Return (X, Y) of the center of cell containing provided text 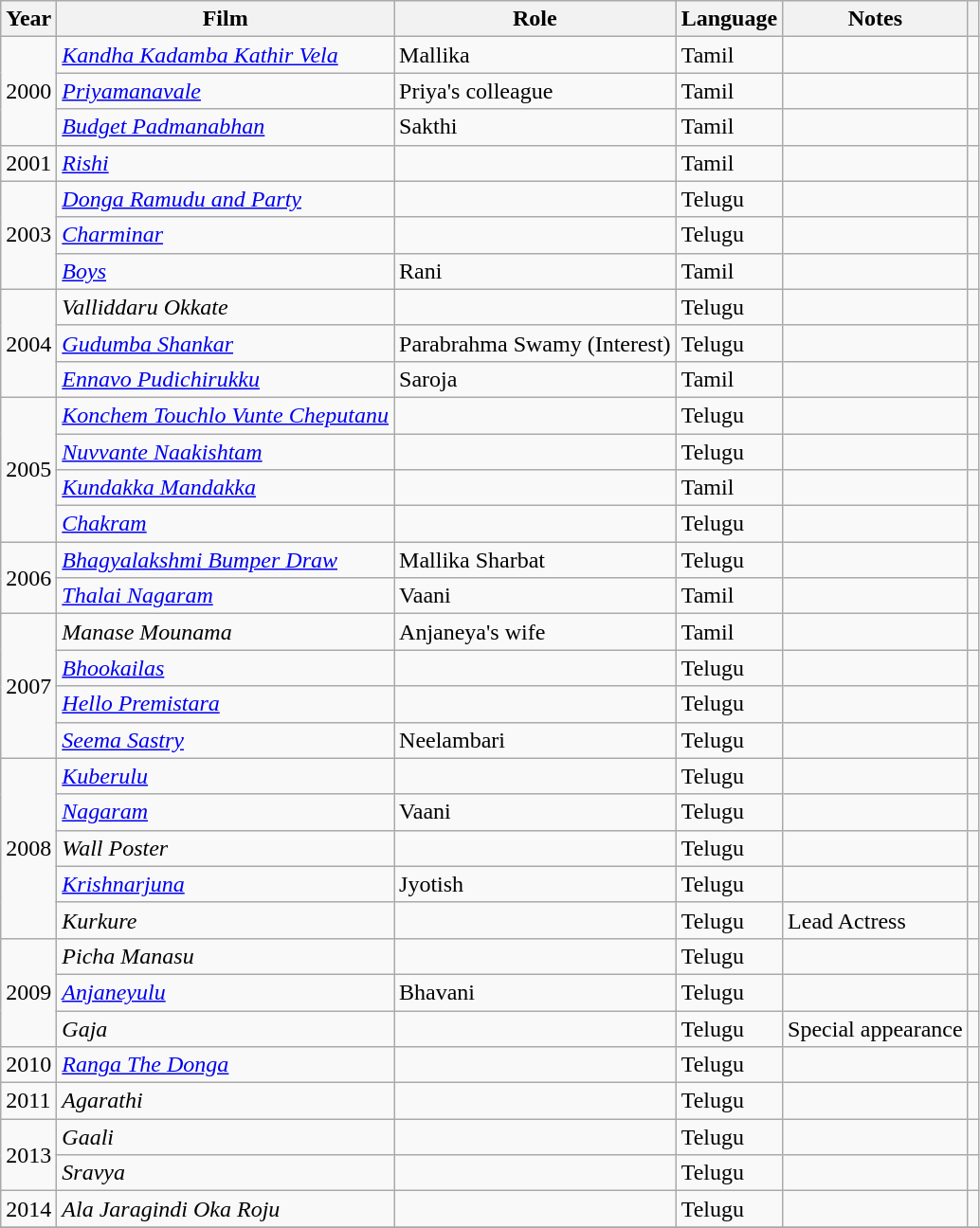
Ranga The Donga (226, 1065)
Agarathi (226, 1101)
Wall Poster (226, 848)
Konchem Touchlo Vunte Cheputanu (226, 415)
Ennavo Pudichirukku (226, 379)
2001 (28, 163)
Picha Manasu (226, 956)
Gudumba Shankar (226, 343)
2009 (28, 992)
2008 (28, 848)
Charminar (226, 235)
Year (28, 19)
Hello Premistara (226, 704)
2004 (28, 343)
2014 (28, 1209)
Anjaneyulu (226, 992)
Sakthi (535, 127)
Parabrahma Swamy (Interest) (535, 343)
Ala Jaragindi Oka Roju (226, 1209)
Priyamanavale (226, 91)
Thalai Nagaram (226, 596)
Kandha Kadamba Kathir Vela (226, 55)
Anjaneya's wife (535, 632)
Rishi (226, 163)
Manase Mounama (226, 632)
Donga Ramudu and Party (226, 199)
Kurkure (226, 920)
Valliddaru Okkate (226, 307)
Priya's colleague (535, 91)
Chakram (226, 524)
Nuvvante Naakishtam (226, 452)
2011 (28, 1101)
Language (729, 19)
Notes (876, 19)
Sravya (226, 1173)
2013 (28, 1155)
Gaali (226, 1137)
Special appearance (876, 1028)
Gaja (226, 1028)
2006 (28, 578)
Kundakka Mandakka (226, 488)
Bhagyalakshmi Bumper Draw (226, 560)
Budget Padmanabhan (226, 127)
Jyotish (535, 884)
Saroja (535, 379)
Role (535, 19)
2003 (28, 235)
2007 (28, 686)
Seema Sastry (226, 740)
Nagaram (226, 812)
Krishnarjuna (226, 884)
Bhavani (535, 992)
Rani (535, 271)
Boys (226, 271)
2010 (28, 1065)
Film (226, 19)
Mallika (535, 55)
2005 (28, 469)
Neelambari (535, 740)
Mallika Sharbat (535, 560)
Lead Actress (876, 920)
2000 (28, 91)
Kuberulu (226, 776)
Bhookailas (226, 668)
